Search for the cell housing the specified text and yield its [x, y] center coordinate. 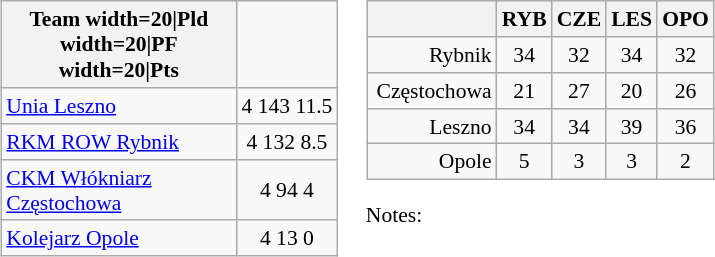
36 [686, 126]
Unia Leszno [118, 106]
4 132 8.5 [286, 142]
LES [632, 19]
Kolejarz Opole [118, 238]
Opole [432, 162]
5 [524, 162]
RKM ROW Rybnik [118, 142]
4 94 4 [286, 190]
27 [580, 91]
39 [632, 126]
Leszno [432, 126]
CZE [580, 19]
20 [632, 91]
Częstochowa [432, 91]
Team width=20|Pld width=20|PF width=20|Pts [118, 44]
21 [524, 91]
2 [686, 162]
26 [686, 91]
4 13 0 [286, 238]
4 143 11.5 [286, 106]
RYB [524, 19]
OPO [686, 19]
Rybnik [432, 55]
CKM Włókniarz Częstochowa [118, 190]
